Output the [x, y] coordinate of the center of the cell containing the given text.  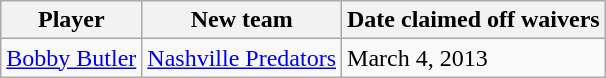
Date claimed off waivers [474, 20]
March 4, 2013 [474, 58]
Bobby Butler [72, 58]
Player [72, 20]
New team [242, 20]
Nashville Predators [242, 58]
